Output the (X, Y) coordinate of the center of the cell containing the given text.  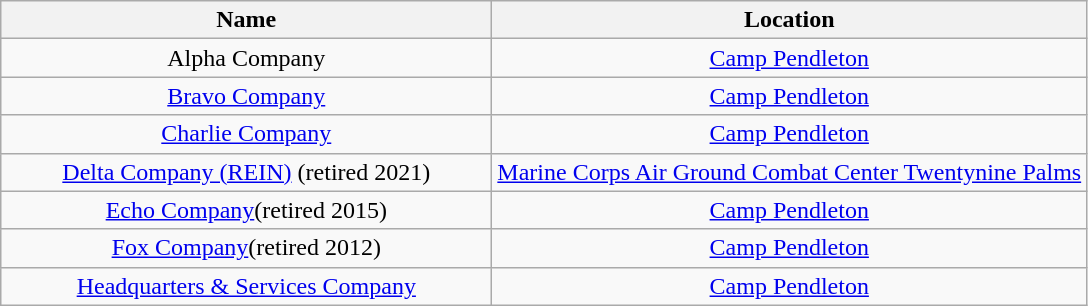
Name (246, 20)
Fox Company(retired 2012) (246, 248)
Location (790, 20)
Alpha Company (246, 58)
Charlie Company (246, 134)
Marine Corps Air Ground Combat Center Twentynine Palms (790, 172)
Headquarters & Services Company (246, 286)
Bravo Company (246, 96)
Delta Company (REIN) (retired 2021) (246, 172)
Echo Company(retired 2015) (246, 210)
